Pinpoint the cell where the given text exists, returning its [X, Y] midpoint coordinate. 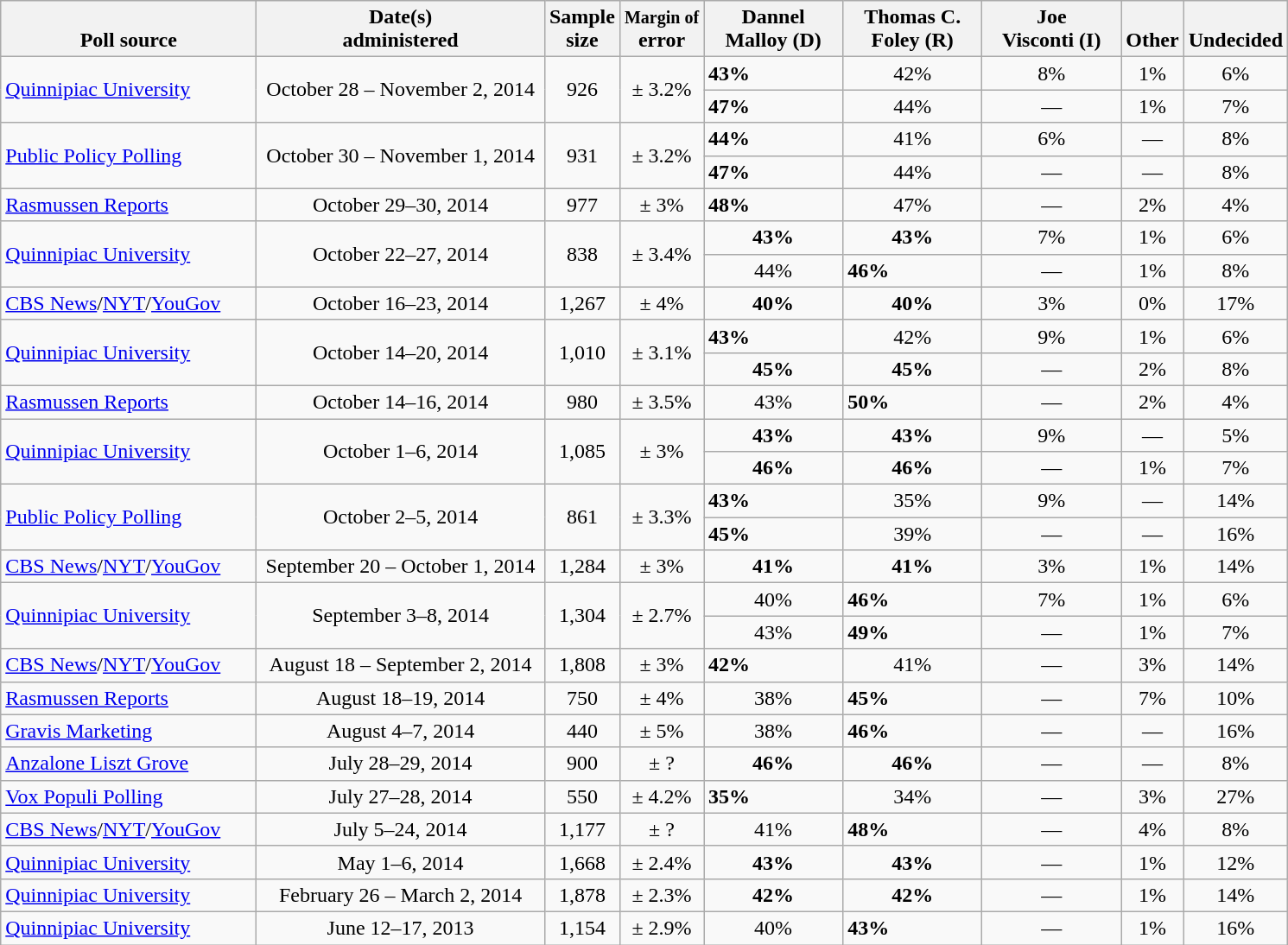
49% [912, 632]
977 [582, 205]
1,668 [582, 862]
August 18–19, 2014 [401, 698]
39% [912, 534]
August 4–7, 2014 [401, 731]
1,154 [582, 928]
± 2.4% [662, 862]
27% [1235, 796]
± 3.5% [662, 402]
± 3.3% [662, 517]
50% [912, 402]
DannelMalloy (D) [774, 29]
October 16–23, 2014 [401, 303]
± 3.1% [662, 352]
October 2–5, 2014 [401, 517]
February 26 – March 2, 2014 [401, 895]
Margin oferror [662, 29]
34% [912, 796]
October 14–20, 2014 [401, 352]
JoeVisconti (I) [1052, 29]
10% [1235, 698]
1,267 [582, 303]
550 [582, 796]
Other [1152, 29]
± 2.3% [662, 895]
926 [582, 90]
1,177 [582, 829]
838 [582, 254]
October 1–6, 2014 [401, 451]
Anzalone Liszt Grove [129, 764]
± 5% [662, 731]
October 29–30, 2014 [401, 205]
September 20 – October 1, 2014 [401, 567]
Gravis Marketing [129, 731]
October 22–27, 2014 [401, 254]
1,304 [582, 616]
12% [1235, 862]
Poll source [129, 29]
Undecided [1235, 29]
July 28–29, 2014 [401, 764]
1,085 [582, 451]
May 1–6, 2014 [401, 862]
440 [582, 731]
900 [582, 764]
Samplesize [582, 29]
980 [582, 402]
July 27–28, 2014 [401, 796]
931 [582, 155]
5% [1235, 434]
750 [582, 698]
0% [1152, 303]
August 18 – September 2, 2014 [401, 665]
Vox Populi Polling [129, 796]
861 [582, 517]
1,878 [582, 895]
Thomas C.Foley (R) [912, 29]
± 3.4% [662, 254]
17% [1235, 303]
October 30 – November 1, 2014 [401, 155]
Date(s)administered [401, 29]
± 4.2% [662, 796]
1,284 [582, 567]
1,010 [582, 352]
July 5–24, 2014 [401, 829]
October 14–16, 2014 [401, 402]
June 12–17, 2013 [401, 928]
± 2.7% [662, 616]
September 3–8, 2014 [401, 616]
1,808 [582, 665]
± 2.9% [662, 928]
October 28 – November 2, 2014 [401, 90]
